Capture the cell that displays the provided text and extract its [X, Y] central coordinate. 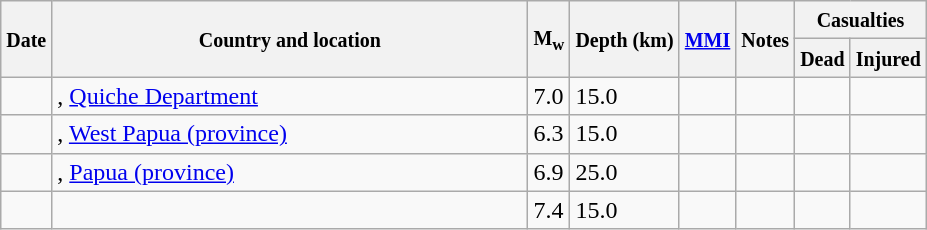
7.4 [549, 210]
7.0 [549, 96]
Date [26, 39]
Injured [888, 58]
6.9 [549, 172]
Dead [823, 58]
Country and location [290, 39]
, West Papua (province) [290, 134]
Depth (km) [624, 39]
, Quiche Department [290, 96]
6.3 [549, 134]
Mw [549, 39]
25.0 [624, 172]
, Papua (province) [290, 172]
Casualties [861, 20]
Notes [766, 39]
MMI [708, 39]
